Capture the cell that displays the provided text and extract its [X, Y] central coordinate. 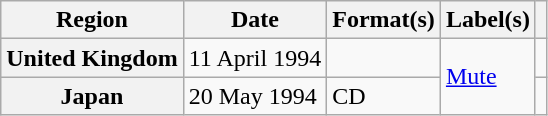
Region [92, 20]
Date [255, 20]
United Kingdom [92, 58]
Mute [488, 77]
Label(s) [488, 20]
20 May 1994 [255, 96]
11 April 1994 [255, 58]
Format(s) [384, 20]
CD [384, 96]
Japan [92, 96]
